For the text-containing cell, return its midpoint in (X, Y) coordinate format. 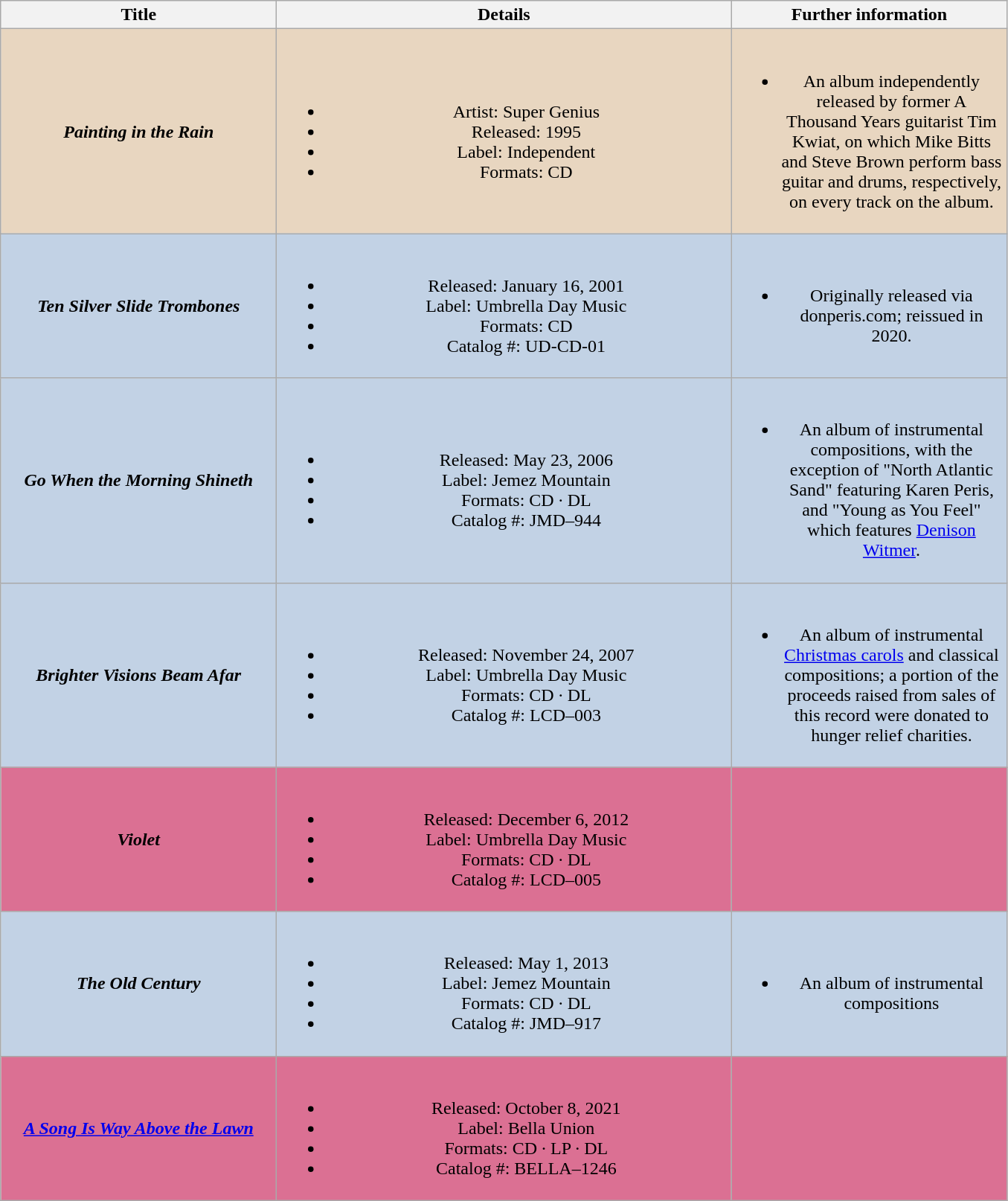
Released: January 16, 2001Label: Umbrella Day MusicFormats: CDCatalog #: UD-CD-01 (504, 306)
Go When the Morning Shineth (138, 481)
An album of instrumental compositions (869, 984)
The Old Century (138, 984)
Violet (138, 839)
Released: May 1, 2013Label: Jemez MountainFormats: CD · DLCatalog #: JMD–917 (504, 984)
Brighter Visions Beam Afar (138, 675)
Details (504, 15)
A Song Is Way Above the Lawn (138, 1128)
Originally released via donperis.com; reissued in 2020. (869, 306)
Title (138, 15)
Released: May 23, 2006Label: Jemez MountainFormats: CD · DLCatalog #: JMD–944 (504, 481)
Released: December 6, 2012Label: Umbrella Day MusicFormats: CD · DLCatalog #: LCD–005 (504, 839)
Released: November 24, 2007Label: Umbrella Day MusicFormats: CD · DLCatalog #: LCD–003 (504, 675)
Painting in the Rain (138, 131)
Ten Silver Slide Trombones (138, 306)
Released: October 8, 2021Label: Bella UnionFormats: CD · LP · DLCatalog #: BELLA–1246 (504, 1128)
Further information (869, 15)
Artist: Super GeniusReleased: 1995Label: IndependentFormats: CD (504, 131)
